Return (X, Y) of the center of cell containing provided text 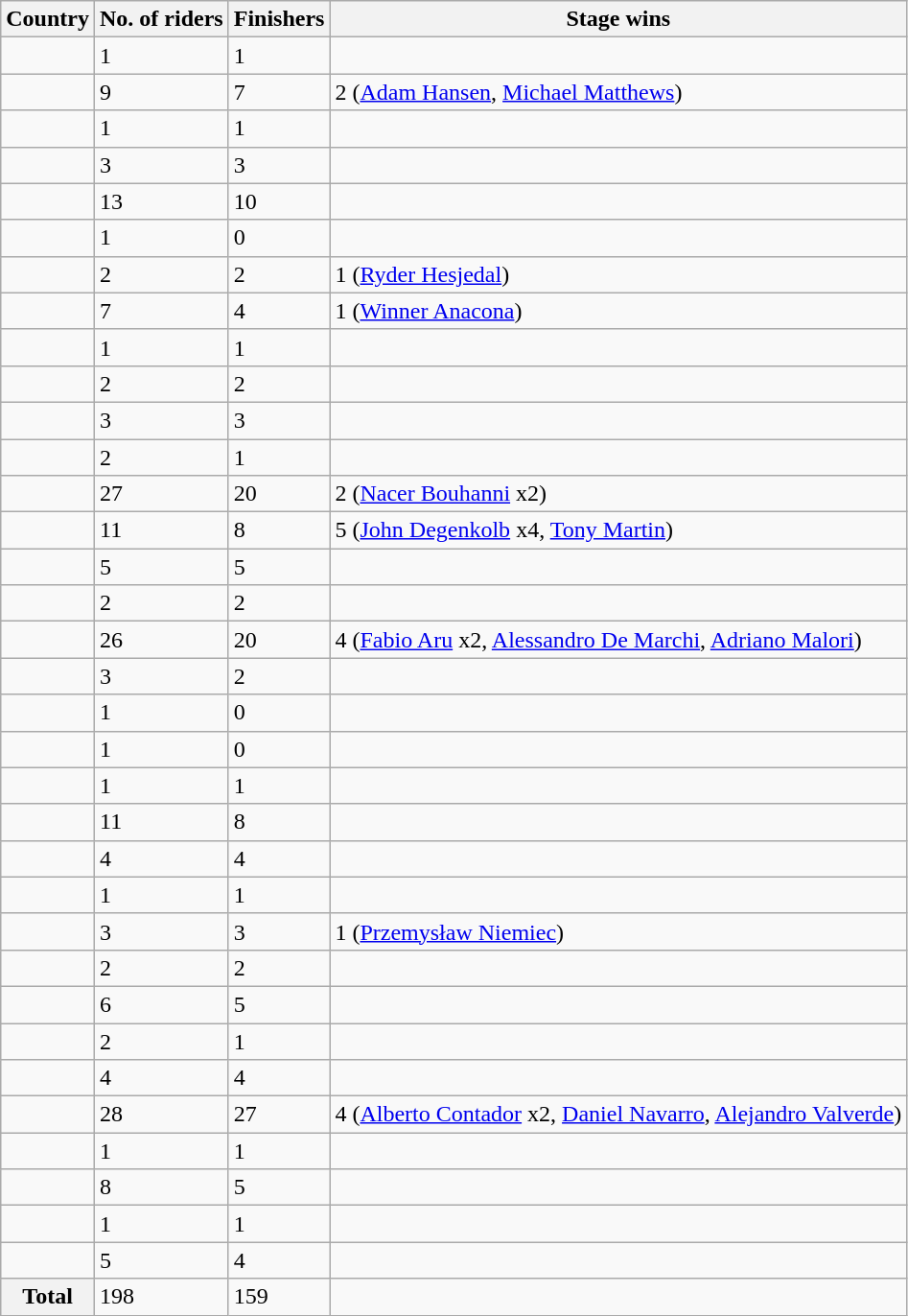
198 (161, 1297)
4 (Alberto Contador x2, Daniel Navarro, Alejandro Valverde) (618, 1115)
2 (Nacer Bouhanni x2) (618, 494)
28 (161, 1115)
9 (161, 92)
10 (279, 201)
5 (John Degenkolb x4, Tony Martin) (618, 530)
6 (161, 1004)
4 (Fabio Aru x2, Alessandro De Marchi, Adriano Malori) (618, 640)
13 (161, 201)
Total (48, 1297)
Finishers (279, 19)
1 (Ryder Hesjedal) (618, 274)
1 (Przemysław Niemiec) (618, 931)
2 (Adam Hansen, Michael Matthews) (618, 92)
Stage wins (618, 19)
No. of riders (161, 19)
Country (48, 19)
1 (Winner Anacona) (618, 311)
159 (279, 1297)
26 (161, 640)
